Determine the [x, y] coordinate at the center of the cell enclosing the given text.  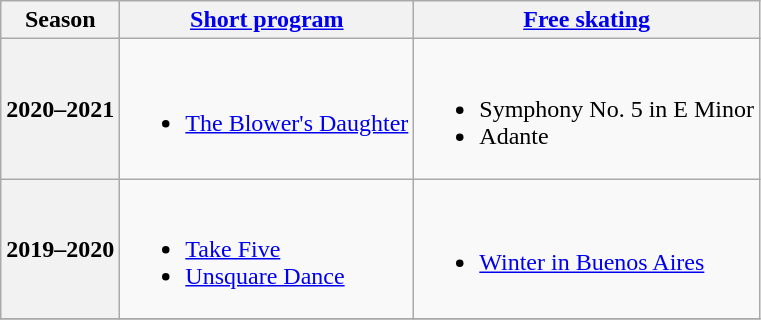
Symphony No. 5 in E Minor Adante [587, 109]
Winter in Buenos Aires [587, 249]
Free skating [587, 20]
The Blower's Daughter [267, 109]
2019–2020 [60, 249]
2020–2021 [60, 109]
Take FiveUnsquare Dance [267, 249]
Short program [267, 20]
Season [60, 20]
